Return (x, y) of the center of cell containing provided text 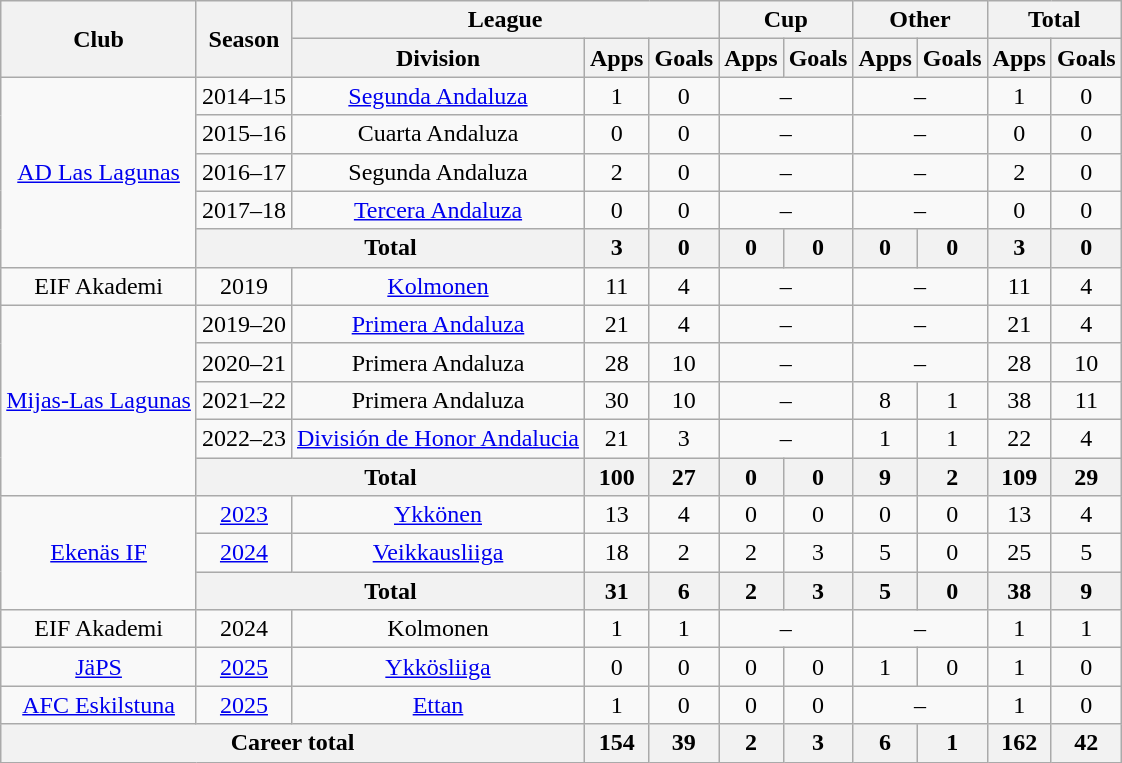
Ekenäs IF (99, 553)
2014–15 (244, 96)
Ykkönen (438, 515)
162 (1019, 743)
2015–16 (244, 134)
Club (99, 39)
2016–17 (244, 172)
8 (885, 400)
División de Honor Andalucia (438, 438)
Ykkösliiga (438, 667)
Veikkausliiga (438, 553)
2019 (244, 286)
AD Las Lagunas (99, 172)
29 (1086, 477)
2019–20 (244, 324)
30 (617, 400)
Other (920, 20)
2023 (244, 515)
Cup (786, 20)
100 (617, 477)
154 (617, 743)
2017–18 (244, 210)
22 (1019, 438)
Tercera Andaluza (438, 210)
Division (438, 58)
42 (1086, 743)
31 (617, 591)
2020–21 (244, 362)
Cuarta Andaluza (438, 134)
109 (1019, 477)
39 (684, 743)
Career total (293, 743)
25 (1019, 553)
JäPS (99, 667)
2022–23 (244, 438)
Mijas-Las Lagunas (99, 400)
League (504, 20)
Ettan (438, 705)
2021–22 (244, 400)
27 (684, 477)
AFC Eskilstuna (99, 705)
Season (244, 39)
18 (617, 553)
